Return [x, y] of the center of cell containing provided text 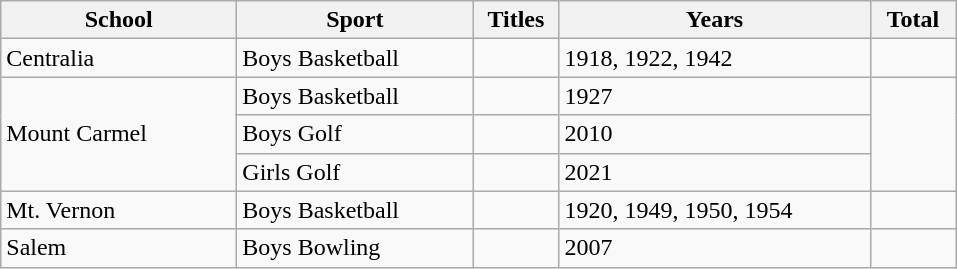
Mount Carmel [119, 134]
Centralia [119, 58]
2021 [714, 172]
School [119, 20]
Total [913, 20]
2007 [714, 248]
Years [714, 20]
Boys Bowling [355, 248]
1920, 1949, 1950, 1954 [714, 210]
1927 [714, 96]
1918, 1922, 1942 [714, 58]
2010 [714, 134]
Boys Golf [355, 134]
Sport [355, 20]
Salem [119, 248]
Mt. Vernon [119, 210]
Titles [516, 20]
Girls Golf [355, 172]
